Scan for the cell matching the given text and deliver its [x, y] coordinate at center. 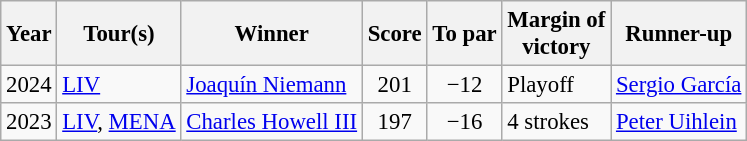
To par [464, 34]
Charles Howell III [272, 122]
Runner-up [679, 34]
Score [394, 34]
Margin ofvictory [556, 34]
Peter Uihlein [679, 122]
Year [29, 34]
Tour(s) [119, 34]
Winner [272, 34]
2023 [29, 122]
201 [394, 85]
−16 [464, 122]
Sergio García [679, 85]
197 [394, 122]
2024 [29, 85]
4 strokes [556, 122]
LIV [119, 85]
Joaquín Niemann [272, 85]
−12 [464, 85]
LIV, MENA [119, 122]
Playoff [556, 85]
